Locate the cell with the specified text and output its (x, y) center coordinate. 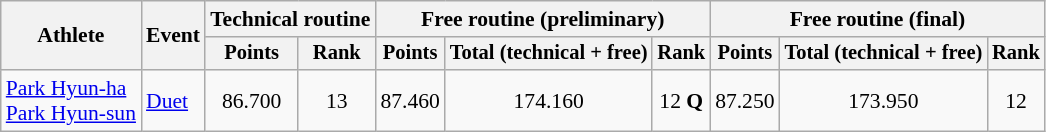
Athlete (71, 36)
87.460 (410, 100)
Event (173, 36)
174.160 (549, 100)
12 (1016, 100)
173.950 (884, 100)
Free routine (preliminary) (542, 19)
Free routine (final) (878, 19)
Park Hyun-haPark Hyun-sun (71, 100)
12 Q (681, 100)
87.250 (744, 100)
86.700 (252, 100)
13 (336, 100)
Duet (173, 100)
Technical routine (290, 19)
